Return the (X, Y) coordinate for the center point of the cell that contains the specified text.  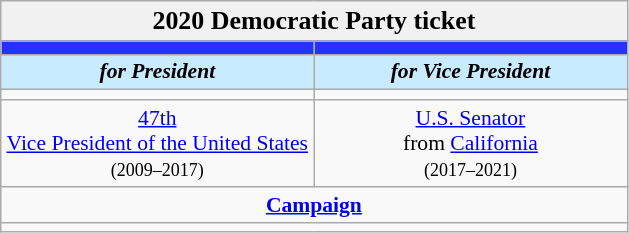
for Vice President (470, 72)
U.S. Senatorfrom California(2017–2021) (470, 144)
for President (158, 72)
47thVice President of the United States(2009–2017) (158, 144)
2020 Democratic Party ticket (314, 21)
Campaign (314, 205)
